Detect which cell encompasses the target text, then output its [X, Y] center coordinate. 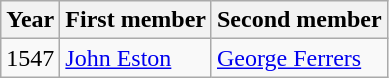
George Ferrers [299, 58]
1547 [30, 58]
Second member [299, 20]
Year [30, 20]
John Eston [136, 58]
First member [136, 20]
